Return the [x, y] coordinate for the center point of the cell that contains the specified text.  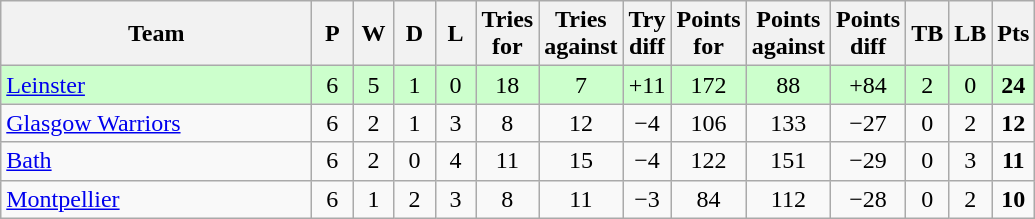
Points against [788, 34]
88 [788, 85]
−27 [868, 123]
Leinster [156, 85]
172 [708, 85]
+84 [868, 85]
Try diff [647, 34]
Pts [1014, 34]
15 [581, 161]
Bath [156, 161]
LB [970, 34]
106 [708, 123]
24 [1014, 85]
Points diff [868, 34]
5 [374, 85]
10 [1014, 199]
133 [788, 123]
Montpellier [156, 199]
122 [708, 161]
84 [708, 199]
112 [788, 199]
Tries for [508, 34]
D [414, 34]
P [332, 34]
TB [928, 34]
−29 [868, 161]
18 [508, 85]
7 [581, 85]
Glasgow Warriors [156, 123]
+11 [647, 85]
151 [788, 161]
Tries against [581, 34]
−3 [647, 199]
Points for [708, 34]
Team [156, 34]
−28 [868, 199]
4 [456, 161]
W [374, 34]
L [456, 34]
